Return the (X, Y) coordinate for the center point of the cell that contains the specified text.  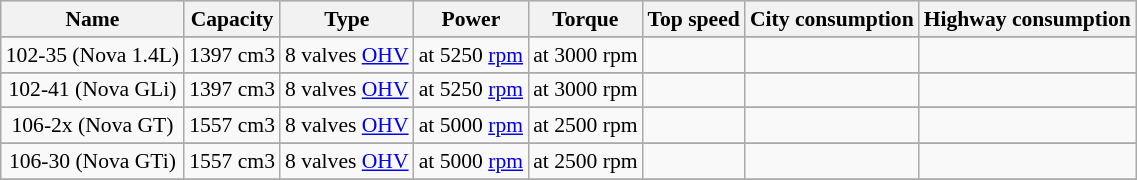
Type (347, 19)
102-41 (Nova GLi) (92, 90)
Capacity (232, 19)
Name (92, 19)
102-35 (Nova 1.4L) (92, 55)
Top speed (694, 19)
Highway consumption (1028, 19)
Torque (585, 19)
106-30 (Nova GTi) (92, 162)
106-2x (Nova GT) (92, 126)
Power (471, 19)
City consumption (832, 19)
